Output the (X, Y) coordinate of the center of the cell containing the given text.  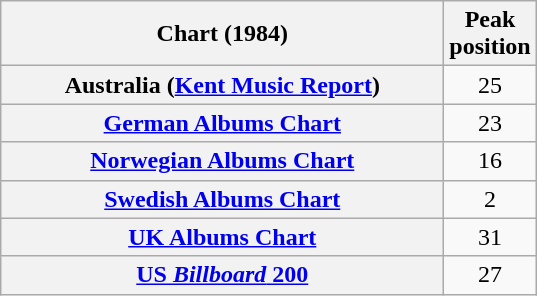
Australia (Kent Music Report) (222, 85)
2 (490, 199)
German Albums Chart (222, 123)
UK Albums Chart (222, 237)
Swedish Albums Chart (222, 199)
27 (490, 275)
Chart (1984) (222, 34)
31 (490, 237)
23 (490, 123)
25 (490, 85)
US Billboard 200 (222, 275)
Peakposition (490, 34)
16 (490, 161)
Norwegian Albums Chart (222, 161)
